Output the (x, y) coordinate of the center of the cell containing the given text.  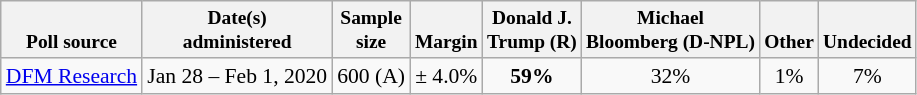
Jan 28 – Feb 1, 2020 (237, 76)
Margin (446, 30)
Poll source (72, 30)
Other (790, 30)
600 (A) (371, 76)
MichaelBloomberg (D-NPL) (670, 30)
1% (790, 76)
DFM Research (72, 76)
Samplesize (371, 30)
59% (532, 76)
7% (867, 76)
Donald J.Trump (R) (532, 30)
± 4.0% (446, 76)
32% (670, 76)
Undecided (867, 30)
Date(s)administered (237, 30)
